Determine the [X, Y] coordinate at the center of the cell enclosing the given text.  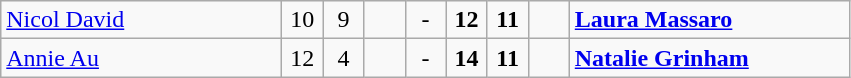
4 [344, 58]
Laura Massaro [710, 20]
14 [466, 58]
Annie Au [142, 58]
Natalie Grinham [710, 58]
10 [302, 20]
9 [344, 20]
Nicol David [142, 20]
